Extract the (x, y) coordinate from the center of the cell holding the provided text.  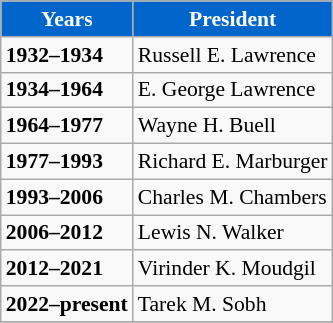
2006–2012 (67, 232)
2022–present (67, 304)
Wayne H. Buell (233, 126)
1932–1934 (67, 54)
Virinder K. Moudgil (233, 268)
1993–2006 (67, 197)
1934–1964 (67, 90)
2012–2021 (67, 268)
Richard E. Marburger (233, 161)
Years (67, 19)
President (233, 19)
E. George Lawrence (233, 90)
Charles M. Chambers (233, 197)
Tarek M. Sobh (233, 304)
1977–1993 (67, 161)
1964–1977 (67, 126)
Russell E. Lawrence (233, 54)
Lewis N. Walker (233, 232)
